Pinpoint the cell where the given text exists, returning its [X, Y] midpoint coordinate. 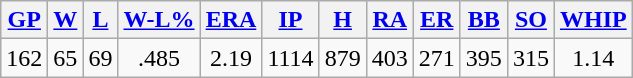
403 [390, 58]
RA [390, 20]
2.19 [231, 58]
BB [484, 20]
ERA [231, 20]
395 [484, 58]
GP [24, 20]
65 [66, 58]
69 [100, 58]
IP [290, 20]
L [100, 20]
1114 [290, 58]
SO [530, 20]
W [66, 20]
1.14 [593, 58]
879 [342, 58]
315 [530, 58]
W-L% [159, 20]
WHIP [593, 20]
271 [436, 58]
H [342, 20]
ER [436, 20]
162 [24, 58]
.485 [159, 58]
